Scan for the cell matching the given text and deliver its (x, y) coordinate at center. 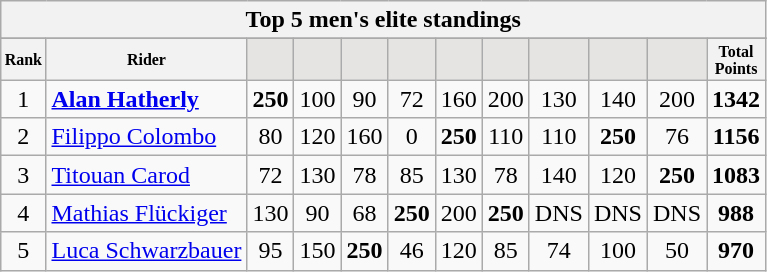
988 (736, 213)
Rank (24, 60)
68 (364, 213)
1083 (736, 175)
95 (270, 251)
80 (270, 137)
2 (24, 137)
Titouan Carod (146, 175)
50 (676, 251)
TotalPoints (736, 60)
1156 (736, 137)
Filippo Colombo (146, 137)
0 (412, 137)
970 (736, 251)
150 (318, 251)
Alan Hatherly (146, 99)
46 (412, 251)
1342 (736, 99)
Rider (146, 60)
3 (24, 175)
Top 5 men's elite standings (384, 20)
Luca Schwarzbauer (146, 251)
1 (24, 99)
76 (676, 137)
Mathias Flückiger (146, 213)
5 (24, 251)
74 (558, 251)
4 (24, 213)
